Return the (X, Y) coordinate for the center point of the cell that contains the specified text.  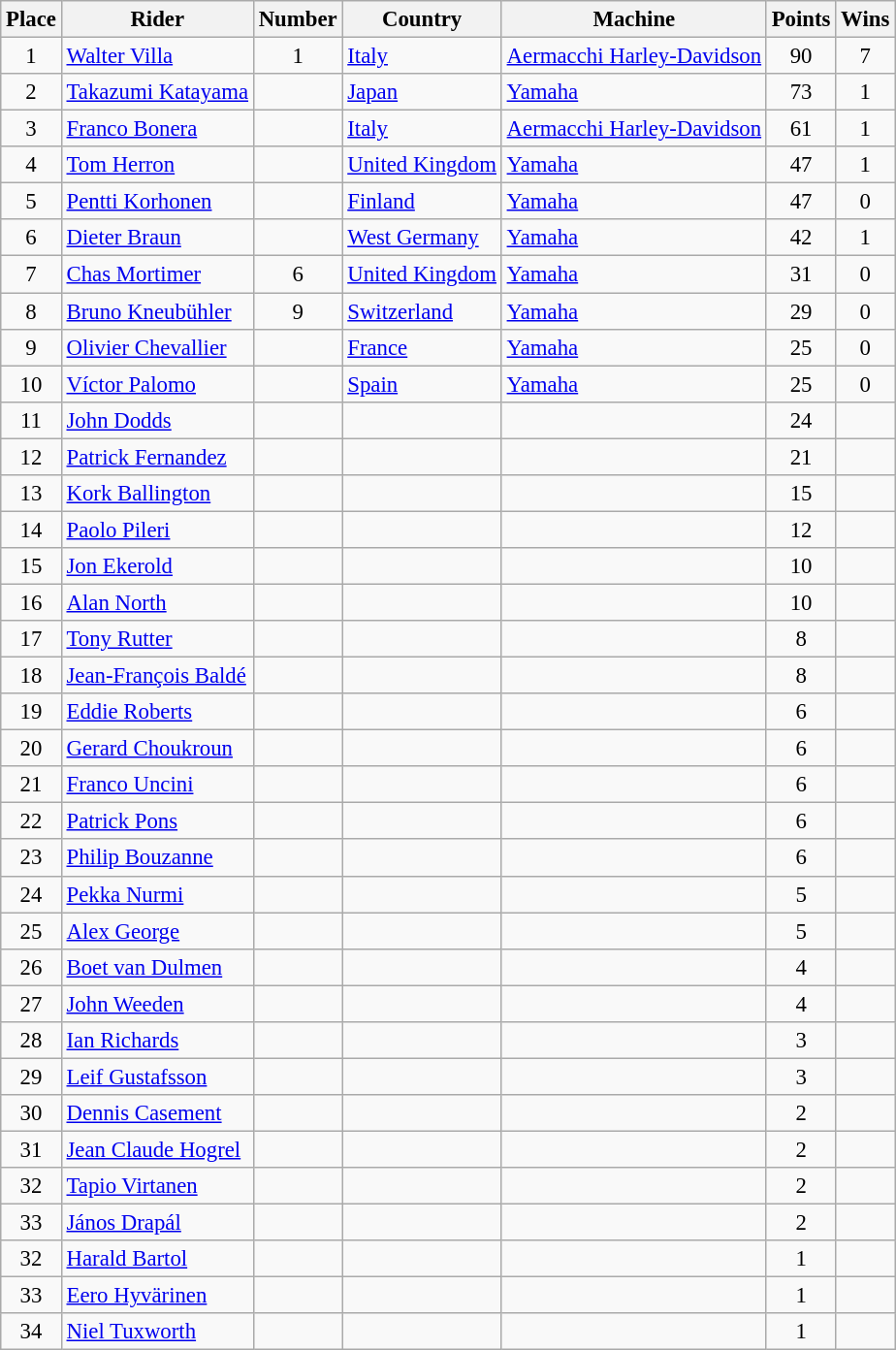
Jean-François Baldé (157, 676)
Tony Rutter (157, 639)
17 (31, 639)
73 (801, 92)
Franco Bonera (157, 129)
Walter Villa (157, 56)
22 (31, 821)
Chas Mortimer (157, 274)
Switzerland (422, 311)
13 (31, 494)
Patrick Pons (157, 821)
23 (31, 858)
Tapio Virtanen (157, 1186)
Franco Uncini (157, 785)
26 (31, 967)
Number (298, 19)
Olivier Chevallier (157, 347)
János Drapál (157, 1223)
Pekka Nurmi (157, 894)
Niel Tuxworth (157, 1332)
Finland (422, 202)
Pentti Korhonen (157, 202)
Gerard Choukroun (157, 749)
90 (801, 56)
Rider (157, 19)
Tom Herron (157, 165)
John Dodds (157, 420)
Ian Richards (157, 1041)
19 (31, 712)
18 (31, 676)
61 (801, 129)
Dieter Braun (157, 238)
Spain (422, 384)
Harald Bartol (157, 1259)
Dennis Casement (157, 1113)
Place (31, 19)
42 (801, 238)
Eddie Roberts (157, 712)
Takazumi Katayama (157, 92)
Víctor Palomo (157, 384)
Alex George (157, 931)
11 (31, 420)
28 (31, 1041)
Eero Hyvärinen (157, 1296)
Leif Gustafsson (157, 1077)
Jean Claude Hogrel (157, 1149)
France (422, 347)
Alan North (157, 602)
20 (31, 749)
Philip Bouzanne (157, 858)
Points (801, 19)
Country (422, 19)
30 (31, 1113)
John Weeden (157, 1004)
Jon Ekerold (157, 566)
Wins (865, 19)
Boet van Dulmen (157, 967)
Bruno Kneubühler (157, 311)
27 (31, 1004)
34 (31, 1332)
Japan (422, 92)
Machine (634, 19)
14 (31, 530)
Kork Ballington (157, 494)
West Germany (422, 238)
Paolo Pileri (157, 530)
Patrick Fernandez (157, 457)
16 (31, 602)
